Provide the [X, Y] coordinate of the cell's center where the given text is located.  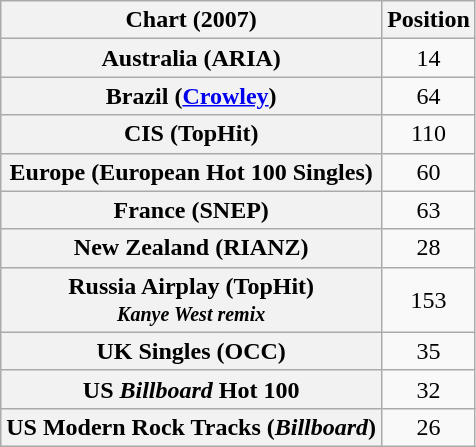
32 [429, 389]
Australia (ARIA) [192, 58]
France (SNEP) [192, 210]
Position [429, 20]
Russia Airplay (TopHit)Kanye West remix [192, 300]
110 [429, 134]
US Billboard Hot 100 [192, 389]
Chart (2007) [192, 20]
35 [429, 351]
Brazil (Crowley) [192, 96]
Europe (European Hot 100 Singles) [192, 172]
28 [429, 248]
14 [429, 58]
26 [429, 427]
64 [429, 96]
UK Singles (OCC) [192, 351]
63 [429, 210]
153 [429, 300]
US Modern Rock Tracks (Billboard) [192, 427]
New Zealand (RIANZ) [192, 248]
CIS (TopHit) [192, 134]
60 [429, 172]
